Detect which cell encompasses the target text, then output its [X, Y] center coordinate. 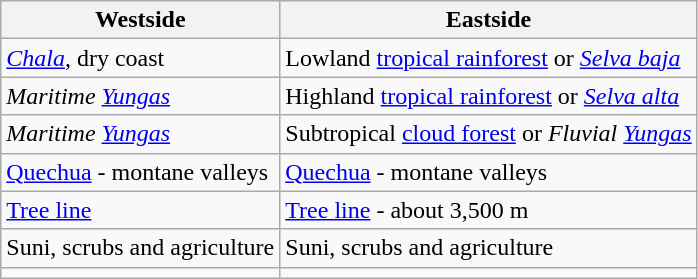
Chala, dry coast [140, 58]
Subtropical cloud forest or Fluvial Yungas [488, 134]
Westside [140, 20]
Highland tropical rainforest or Selva alta [488, 96]
Tree line [140, 210]
Eastside [488, 20]
Lowland tropical rainforest or Selva baja [488, 58]
Tree line - about 3,500 m [488, 210]
